Provide the (x, y) coordinate of the cell's center where the given text is located.  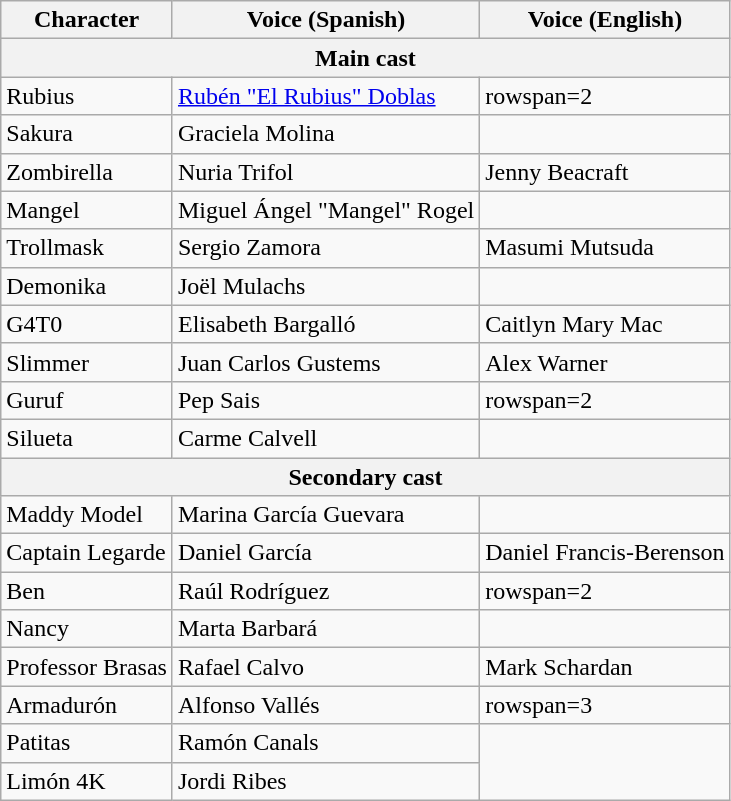
Slimmer (87, 362)
Juan Carlos Gustems (326, 362)
Sakura (87, 134)
rowspan=3 (605, 705)
Elisabeth Bargalló (326, 324)
Voice (English) (605, 20)
Masumi Mutsuda (605, 248)
Limón 4K (87, 781)
Nuria Trifol (326, 172)
Raúl Rodríguez (326, 591)
G4T0 (87, 324)
Ramón Canals (326, 743)
Secondary cast (366, 477)
Marina García Guevara (326, 515)
Alex Warner (605, 362)
Daniel García (326, 553)
Nancy (87, 629)
Rubén "El Rubius" Doblas (326, 96)
Ben (87, 591)
Armadurón (87, 705)
Carme Calvell (326, 438)
Mark Schardan (605, 667)
Sergio Zamora (326, 248)
Captain Legarde (87, 553)
Demonika (87, 286)
Rubius (87, 96)
Maddy Model (87, 515)
Graciela Molina (326, 134)
Miguel Ángel "Mangel" Rogel (326, 210)
Silueta (87, 438)
Character (87, 20)
Guruf (87, 400)
Patitas (87, 743)
Voice (Spanish) (326, 20)
Main cast (366, 58)
Zombirella (87, 172)
Alfonso Vallés (326, 705)
Rafael Calvo (326, 667)
Daniel Francis-Berenson (605, 553)
Jenny Beacraft (605, 172)
Marta Barbará (326, 629)
Trollmask (87, 248)
Joël Mulachs (326, 286)
Professor Brasas (87, 667)
Pep Sais (326, 400)
Jordi Ribes (326, 781)
Caitlyn Mary Mac (605, 324)
Mangel (87, 210)
